Search for the cell housing the specified text and yield its [x, y] center coordinate. 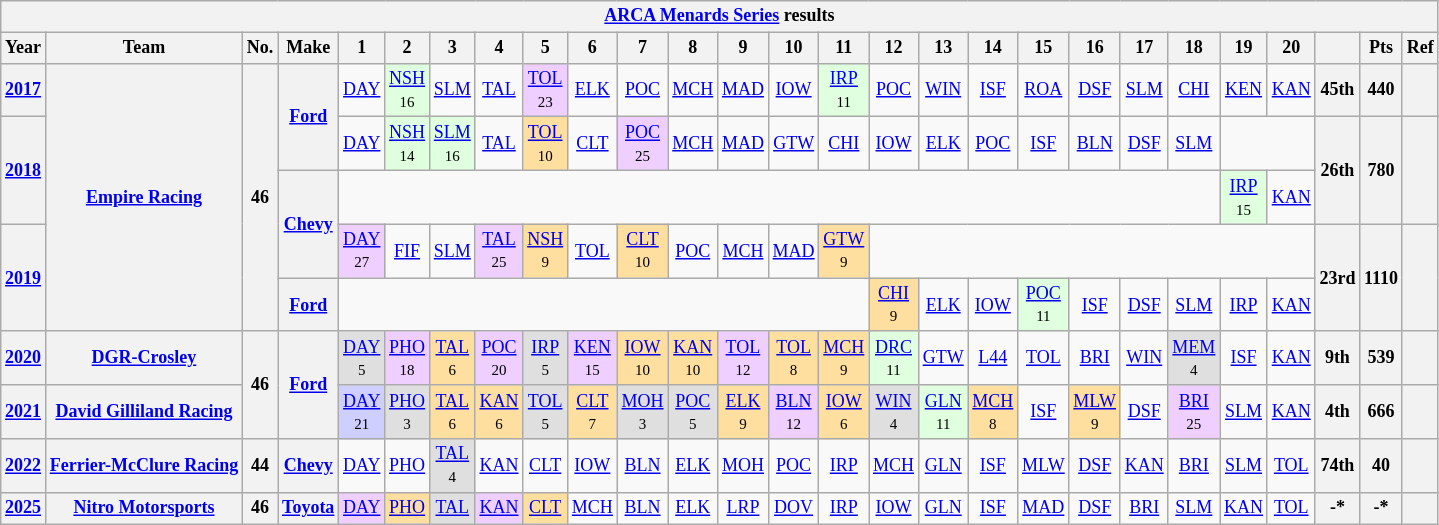
Empire Racing [144, 197]
PHO18 [408, 358]
23rd [1338, 278]
No. [260, 48]
2017 [24, 90]
DRC11 [894, 358]
MOH [744, 466]
13 [943, 48]
7 [642, 48]
74th [1338, 466]
MOH3 [642, 412]
NSH14 [408, 144]
POC11 [1044, 305]
Toyota [308, 508]
KAN10 [693, 358]
Ref [1420, 48]
DGR-Crosley [144, 358]
MLW [1044, 466]
Year [24, 48]
David Gilliland Racing [144, 412]
1 [362, 48]
17 [1144, 48]
4th [1338, 412]
ELK9 [744, 412]
2020 [24, 358]
GTW9 [844, 251]
19 [1244, 48]
FIF [408, 251]
666 [1382, 412]
BRI25 [1194, 412]
KEN [1244, 90]
11 [844, 48]
NSH16 [408, 90]
POC5 [693, 412]
TOL12 [744, 358]
Make [308, 48]
KEN15 [593, 358]
IRP11 [844, 90]
TAL4 [452, 466]
26th [1338, 170]
45th [1338, 90]
KAN6 [499, 412]
SLM16 [452, 144]
MCH9 [844, 358]
CLT10 [642, 251]
2 [408, 48]
2021 [24, 412]
CLT7 [593, 412]
Ferrier-McClure Racing [144, 466]
10 [794, 48]
DAY5 [362, 358]
40 [1382, 466]
TAL25 [499, 251]
2025 [24, 508]
TOL23 [546, 90]
IOW6 [844, 412]
ROA [1044, 90]
GLN11 [943, 412]
CHI9 [894, 305]
20 [1291, 48]
MCH8 [993, 412]
12 [894, 48]
2022 [24, 466]
TOL8 [794, 358]
NSH9 [546, 251]
MEM4 [1194, 358]
MLW9 [1094, 412]
5 [546, 48]
2019 [24, 278]
TOL10 [546, 144]
DAY21 [362, 412]
IRP5 [546, 358]
TOL5 [546, 412]
440 [1382, 90]
IRP15 [1244, 197]
15 [1044, 48]
BLN12 [794, 412]
6 [593, 48]
Team [144, 48]
8 [693, 48]
3 [452, 48]
14 [993, 48]
WIN4 [894, 412]
Pts [1382, 48]
9 [744, 48]
LRP [744, 508]
POC25 [642, 144]
16 [1094, 48]
PHO3 [408, 412]
18 [1194, 48]
9th [1338, 358]
539 [1382, 358]
L44 [993, 358]
IOW10 [642, 358]
780 [1382, 170]
44 [260, 466]
1110 [1382, 278]
DAY27 [362, 251]
2018 [24, 170]
4 [499, 48]
ARCA Menards Series results [720, 16]
Nitro Motorsports [144, 508]
DOV [794, 508]
POC20 [499, 358]
